Output the [x, y] coordinate of the center of the cell containing the given text.  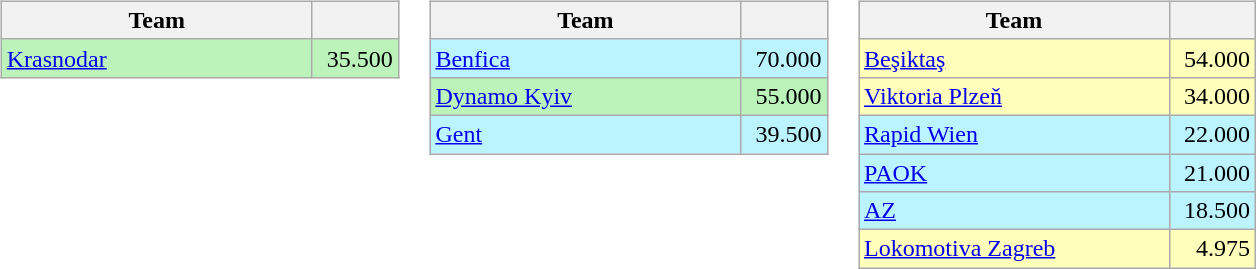
Lokomotiva Zagreb [1014, 249]
39.500 [784, 134]
Benfica [586, 58]
34.000 [1213, 96]
22.000 [1213, 134]
Rapid Wien [1014, 134]
Gent [586, 134]
4.975 [1213, 249]
55.000 [784, 96]
54.000 [1213, 58]
35.500 [355, 58]
18.500 [1213, 211]
PAOK [1014, 173]
70.000 [784, 58]
Beşiktaş [1014, 58]
21.000 [1213, 173]
Dynamo Kyiv [586, 96]
Krasnodar [156, 58]
Viktoria Plzeň [1014, 96]
AZ [1014, 211]
